For the text-containing cell, return its midpoint in [x, y] coordinate format. 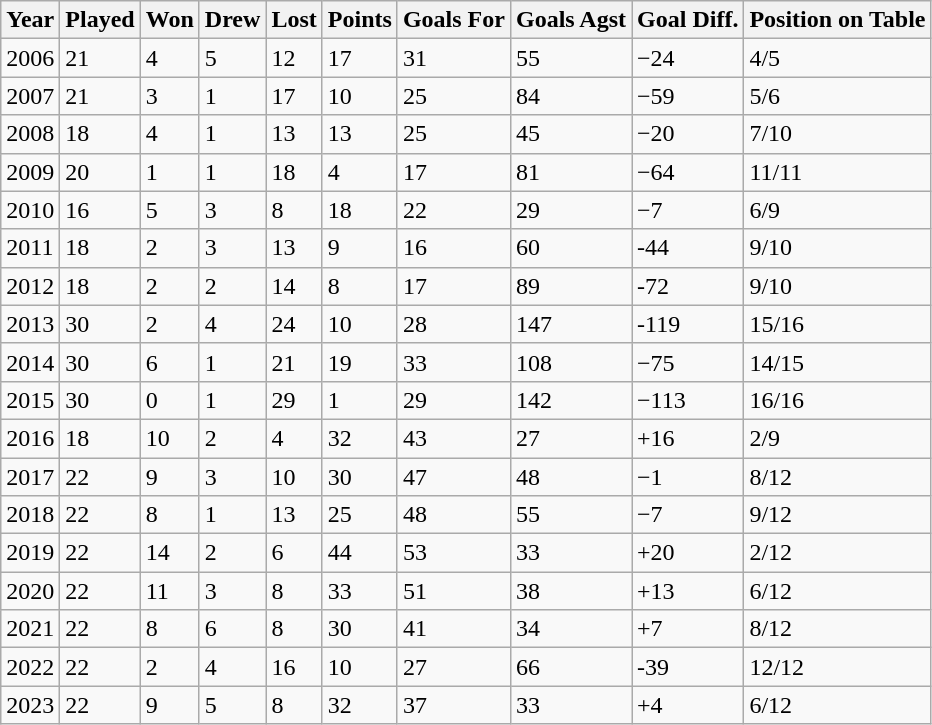
-119 [688, 324]
12 [294, 58]
6/9 [838, 210]
51 [454, 591]
Year [30, 20]
2006 [30, 58]
20 [100, 172]
34 [570, 629]
47 [454, 477]
2018 [30, 515]
45 [570, 134]
2022 [30, 667]
142 [570, 400]
-39 [688, 667]
2008 [30, 134]
2012 [30, 286]
5/6 [838, 96]
0 [170, 400]
60 [570, 248]
−75 [688, 362]
53 [454, 553]
44 [360, 553]
2013 [30, 324]
4/5 [838, 58]
2011 [30, 248]
38 [570, 591]
+4 [688, 705]
Points [360, 20]
+13 [688, 591]
Goal Diff. [688, 20]
−64 [688, 172]
37 [454, 705]
−59 [688, 96]
2015 [30, 400]
Won [170, 20]
43 [454, 438]
89 [570, 286]
2016 [30, 438]
−113 [688, 400]
84 [570, 96]
Drew [232, 20]
28 [454, 324]
24 [294, 324]
2010 [30, 210]
+20 [688, 553]
Lost [294, 20]
2/12 [838, 553]
12/12 [838, 667]
2/9 [838, 438]
Goals For [454, 20]
-44 [688, 248]
108 [570, 362]
2014 [30, 362]
-72 [688, 286]
11/11 [838, 172]
2017 [30, 477]
+16 [688, 438]
−24 [688, 58]
2007 [30, 96]
14/15 [838, 362]
2021 [30, 629]
15/16 [838, 324]
81 [570, 172]
Goals Agst [570, 20]
Position on Table [838, 20]
147 [570, 324]
31 [454, 58]
+7 [688, 629]
7/10 [838, 134]
19 [360, 362]
2020 [30, 591]
2009 [30, 172]
9/12 [838, 515]
−1 [688, 477]
41 [454, 629]
−20 [688, 134]
66 [570, 667]
Played [100, 20]
16/16 [838, 400]
2019 [30, 553]
11 [170, 591]
2023 [30, 705]
